For the text-containing cell, return its midpoint in [X, Y] coordinate format. 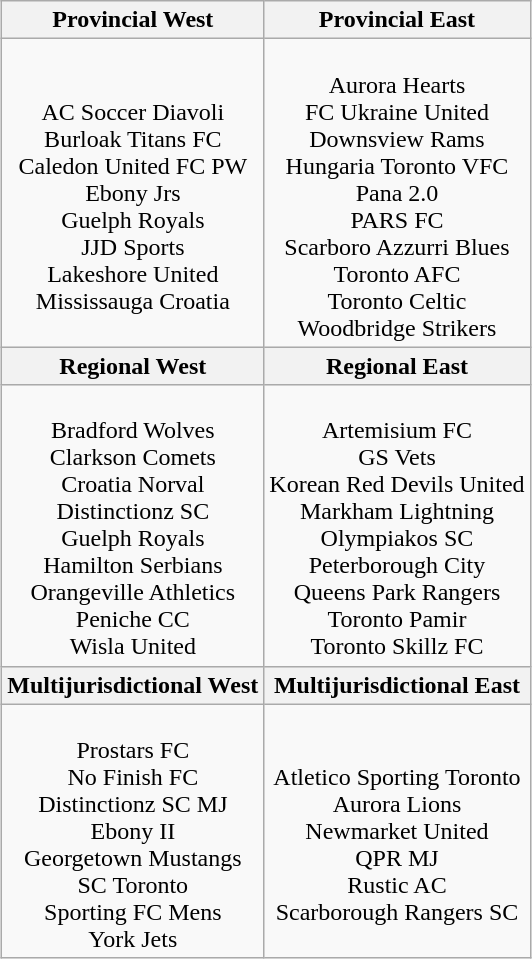
Provincial East [397, 20]
Bradford Wolves Clarkson Comets Croatia Norval Distinctionz SC Guelph Royals Hamilton Serbians Orangeville Athletics Peniche CC Wisla United [133, 526]
Multijurisdictional West [133, 685]
Regional West [133, 366]
Regional East [397, 366]
Prostars FC No Finish FC Distinctionz SC MJ Ebony II Georgetown Mustangs SC Toronto Sporting FC Mens York Jets [133, 831]
AC Soccer Diavoli Burloak Titans FC Caledon United FC PW Ebony Jrs Guelph Royals JJD Sports Lakeshore United Mississauga Croatia [133, 193]
Multijurisdictional East [397, 685]
Artemisium FC GS Vets Korean Red Devils United Markham Lightning Olympiakos SC Peterborough City Queens Park Rangers Toronto Pamir Toronto Skillz FC [397, 526]
Atletico Sporting Toronto Aurora Lions Newmarket United QPR MJ Rustic AC Scarborough Rangers SC [397, 831]
Provincial West [133, 20]
